Provide the (x, y) coordinate of the cell's center where the given text is located.  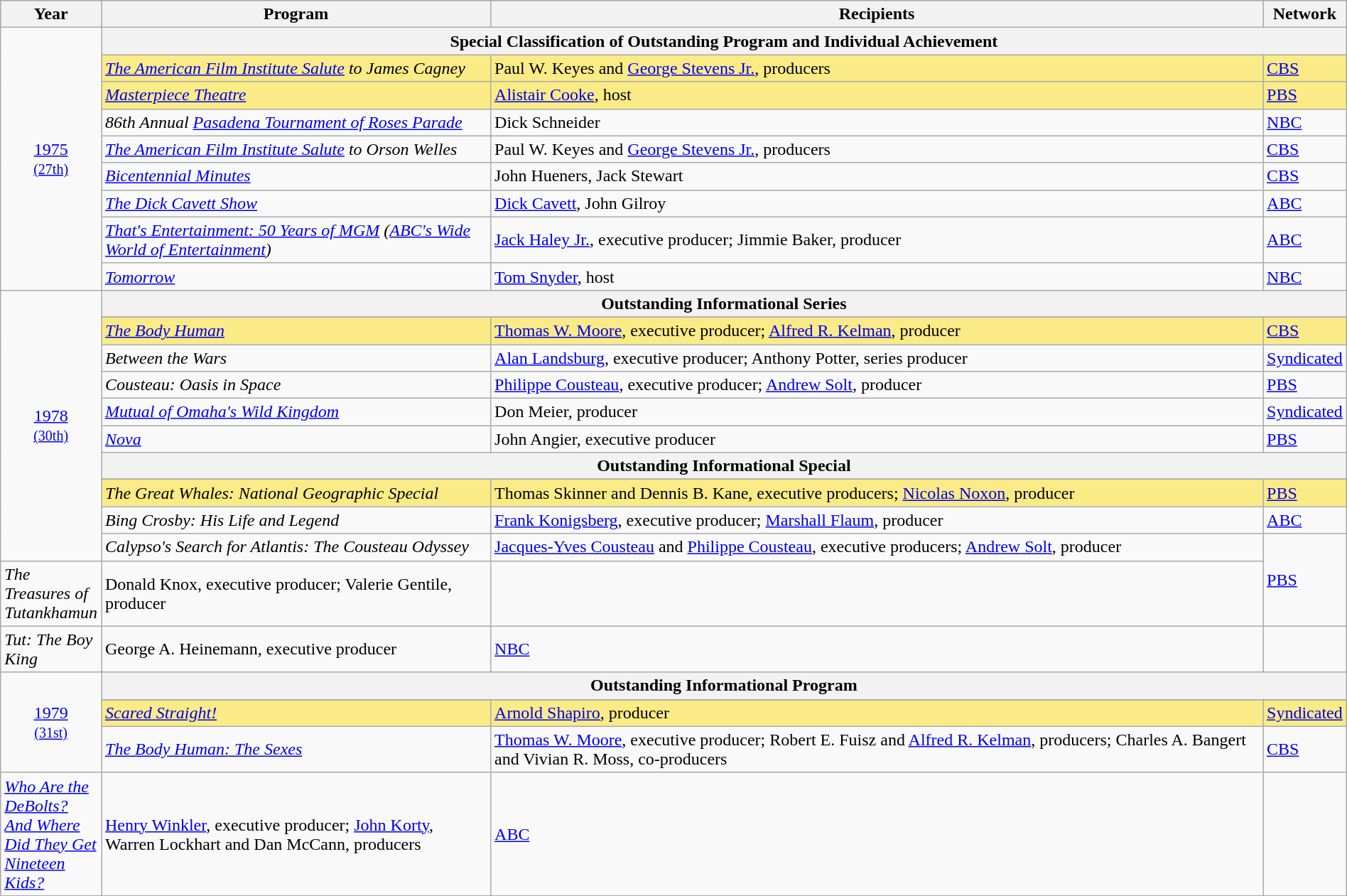
Thomas W. Moore, executive producer; Alfred R. Kelman, producer (877, 330)
The Body Human: The Sexes (296, 749)
John Hueners, Jack Stewart (877, 176)
1979(31st) (51, 722)
The Body Human (296, 330)
Program (296, 14)
Philippe Cousteau, executive producer; Andrew Solt, producer (877, 385)
Donald Knox, executive producer; Valerie Gentile, producer (296, 593)
The Dick Cavett Show (296, 203)
The American Film Institute Salute to Orson Welles (296, 149)
That's Entertainment: 50 Years of MGM (ABC's Wide World of Entertainment) (296, 240)
Henry Winkler, executive producer; John Korty, Warren Lockhart and Dan McCann, producers (296, 834)
The Great Whales: National Geographic Special (296, 493)
Year (51, 14)
86th Annual Pasadena Tournament of Roses Parade (296, 122)
The American Film Institute Salute to James Cagney (296, 68)
George A. Heinemann, executive producer (296, 649)
Tut: The Boy King (51, 649)
Tomorrow (296, 276)
Cousteau: Oasis in Space (296, 385)
Calypso's Search for Atlantis: The Cousteau Odyssey (296, 547)
1978(30th) (51, 425)
Network (1305, 14)
Mutual of Omaha's Wild Kingdom (296, 412)
Alan Landsburg, executive producer; Anthony Potter, series producer (877, 357)
Thomas W. Moore, executive producer; Robert E. Fuisz and Alfred R. Kelman, producers; Charles A. Bangert and Vivian R. Moss, co-producers (877, 749)
Between the Wars (296, 357)
Frank Konigsberg, executive producer; Marshall Flaum, producer (877, 520)
Jacques-Yves Cousteau and Philippe Cousteau, executive producers; Andrew Solt, producer (877, 547)
Scared Straight! (296, 713)
John Angier, executive producer (877, 439)
Masterpiece Theatre (296, 95)
Alistair Cooke, host (877, 95)
Thomas Skinner and Dennis B. Kane, executive producers; Nicolas Noxon, producer (877, 493)
Don Meier, producer (877, 412)
Dick Cavett, John Gilroy (877, 203)
Dick Schneider (877, 122)
Outstanding Informational Program (723, 686)
Nova (296, 439)
Bicentennial Minutes (296, 176)
Outstanding Informational Special (723, 466)
Bing Crosby: His Life and Legend (296, 520)
Who Are the DeBolts? And Where Did They Get Nineteen Kids? (51, 834)
Outstanding Informational Series (723, 303)
Jack Haley Jr., executive producer; Jimmie Baker, producer (877, 240)
Arnold Shapiro, producer (877, 713)
Tom Snyder, host (877, 276)
Recipients (877, 14)
Special Classification of Outstanding Program and Individual Achievement (723, 41)
1975(27th) (51, 159)
The Treasures of Tutankhamun (51, 593)
